From the cell containing the given text, extract its center point as [x, y] coordinate. 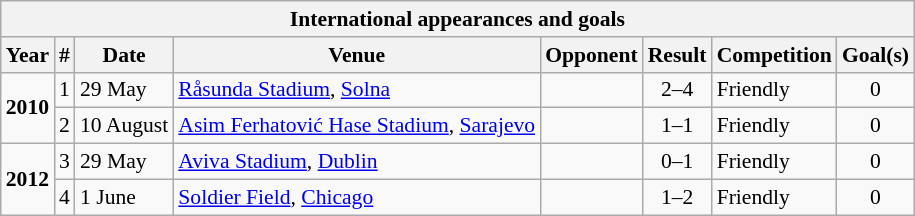
Year [28, 55]
Aviva Stadium, Dublin [356, 162]
International appearances and goals [458, 19]
1 [64, 90]
2 [64, 126]
Competition [774, 55]
2–4 [678, 90]
# [64, 55]
Date [124, 55]
Asim Ferhatović Hase Stadium, Sarajevo [356, 126]
Venue [356, 55]
2010 [28, 108]
0–1 [678, 162]
1–1 [678, 126]
1 June [124, 197]
Soldier Field, Chicago [356, 197]
4 [64, 197]
Goal(s) [876, 55]
2012 [28, 180]
10 August [124, 126]
1–2 [678, 197]
3 [64, 162]
Result [678, 55]
Råsunda Stadium, Solna [356, 90]
Opponent [592, 55]
